Extract the [X, Y] coordinate from the center of the cell holding the provided text.  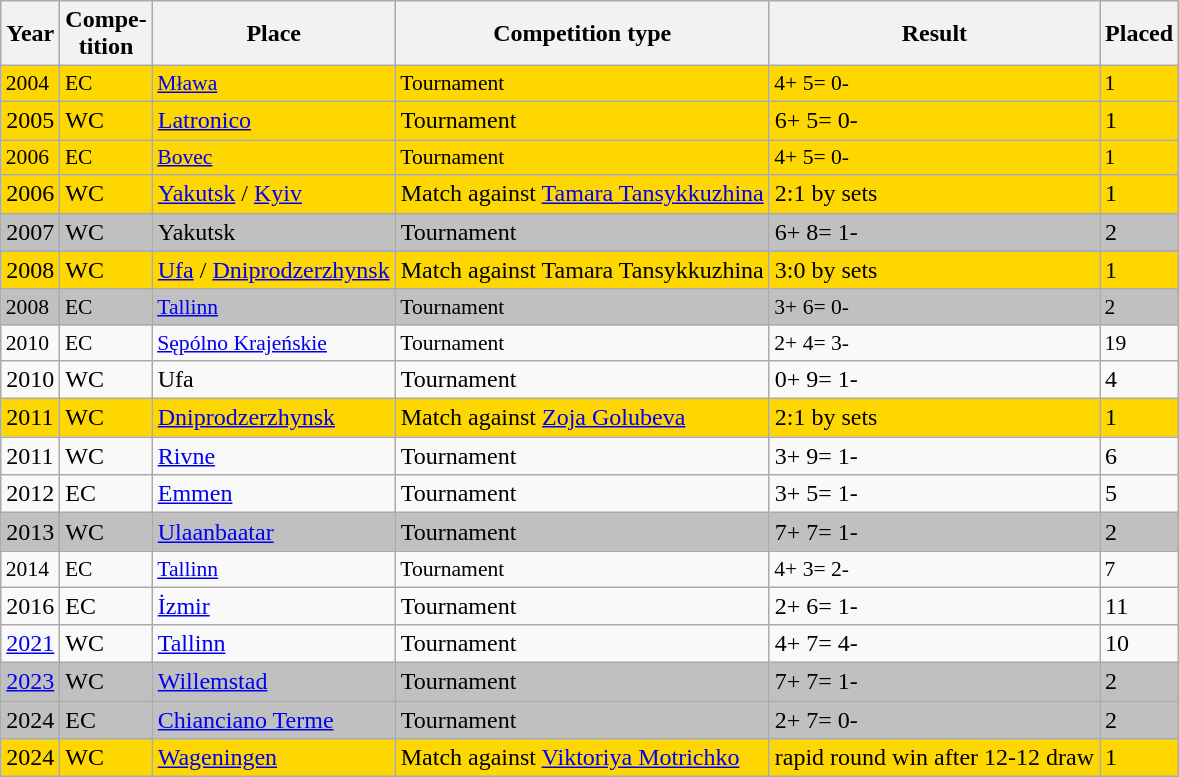
Wageningen [274, 758]
6 [1140, 456]
Dniprodzerzhynsk [274, 418]
2012 [30, 494]
2007 [30, 232]
6+ 5= 0- [934, 120]
2013 [30, 532]
10 [1140, 644]
Mława [274, 84]
Rivne [274, 456]
11 [1140, 605]
2021 [30, 644]
6+ 8= 1- [934, 232]
2004 [30, 84]
0+ 9= 1- [934, 380]
Ulaanbaatar [274, 532]
4+ 7= 4- [934, 644]
Willemstad [274, 682]
4+ 3= 2- [934, 569]
2+ 7= 0- [934, 720]
Placed [1140, 34]
Ufa / Dniprodzerzhynsk [274, 270]
2014 [30, 569]
Yakutsk [274, 232]
Compe-tition [106, 34]
Chianciano Terme [274, 720]
3+ 5= 1- [934, 494]
rapid round win after 12-12 draw [934, 758]
Emmen [274, 494]
3:0 by sets [934, 270]
Place [274, 34]
19 [1140, 343]
İzmir [274, 605]
4 [1140, 380]
Sępólno Krajeńskie [274, 343]
7 [1140, 569]
Result [934, 34]
Bovec [274, 158]
Latronico [274, 120]
2005 [30, 120]
3+ 6= 0- [934, 307]
5 [1140, 494]
Match against Zoja Golubeva [582, 418]
Yakutsk / Kyiv [274, 194]
Ufa [274, 380]
Year [30, 34]
Competition type [582, 34]
2016 [30, 605]
2+ 6= 1- [934, 605]
Match against Viktoriya Motrichko [582, 758]
2+ 4= 3- [934, 343]
3+ 9= 1- [934, 456]
2023 [30, 682]
